Locate the cell with the specified text and output its (X, Y) center coordinate. 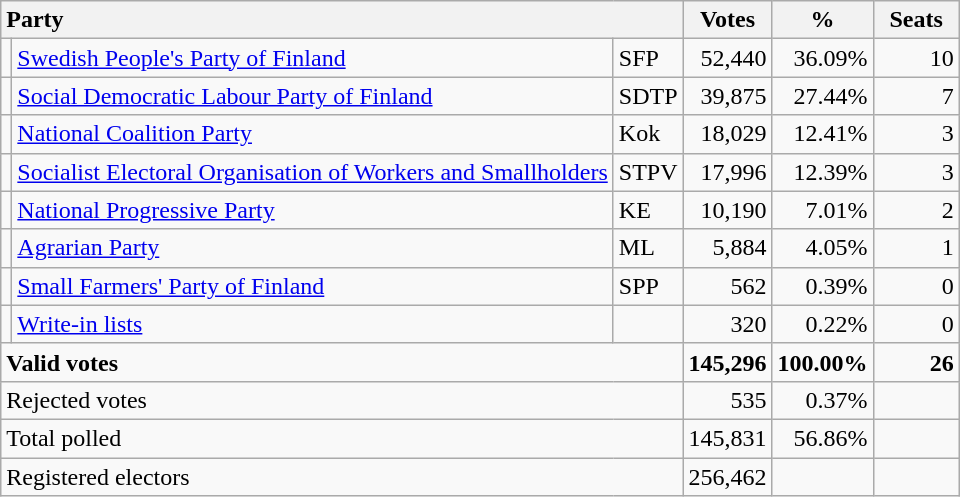
Seats (916, 20)
256,462 (728, 477)
Rejected votes (342, 400)
36.09% (822, 58)
52,440 (728, 58)
Write-in lists (312, 324)
Agrarian Party (312, 248)
% (822, 20)
100.00% (822, 362)
10,190 (728, 210)
KE (648, 210)
Swedish People's Party of Finland (312, 58)
0.37% (822, 400)
7.01% (822, 210)
2 (916, 210)
1 (916, 248)
Kok (648, 134)
18,029 (728, 134)
39,875 (728, 96)
10 (916, 58)
Small Farmers' Party of Finland (312, 286)
Total polled (342, 438)
562 (728, 286)
0.22% (822, 324)
5,884 (728, 248)
Registered electors (342, 477)
56.86% (822, 438)
ML (648, 248)
26 (916, 362)
12.39% (822, 172)
Votes (728, 20)
SDTP (648, 96)
7 (916, 96)
STPV (648, 172)
27.44% (822, 96)
320 (728, 324)
535 (728, 400)
Social Democratic Labour Party of Finland (312, 96)
4.05% (822, 248)
145,831 (728, 438)
145,296 (728, 362)
Socialist Electoral Organisation of Workers and Smallholders (312, 172)
Valid votes (342, 362)
SPP (648, 286)
National Progressive Party (312, 210)
National Coalition Party (312, 134)
SFP (648, 58)
12.41% (822, 134)
0.39% (822, 286)
17,996 (728, 172)
Party (342, 20)
